Determine the [x, y] coordinate at the center of the cell enclosing the given text.  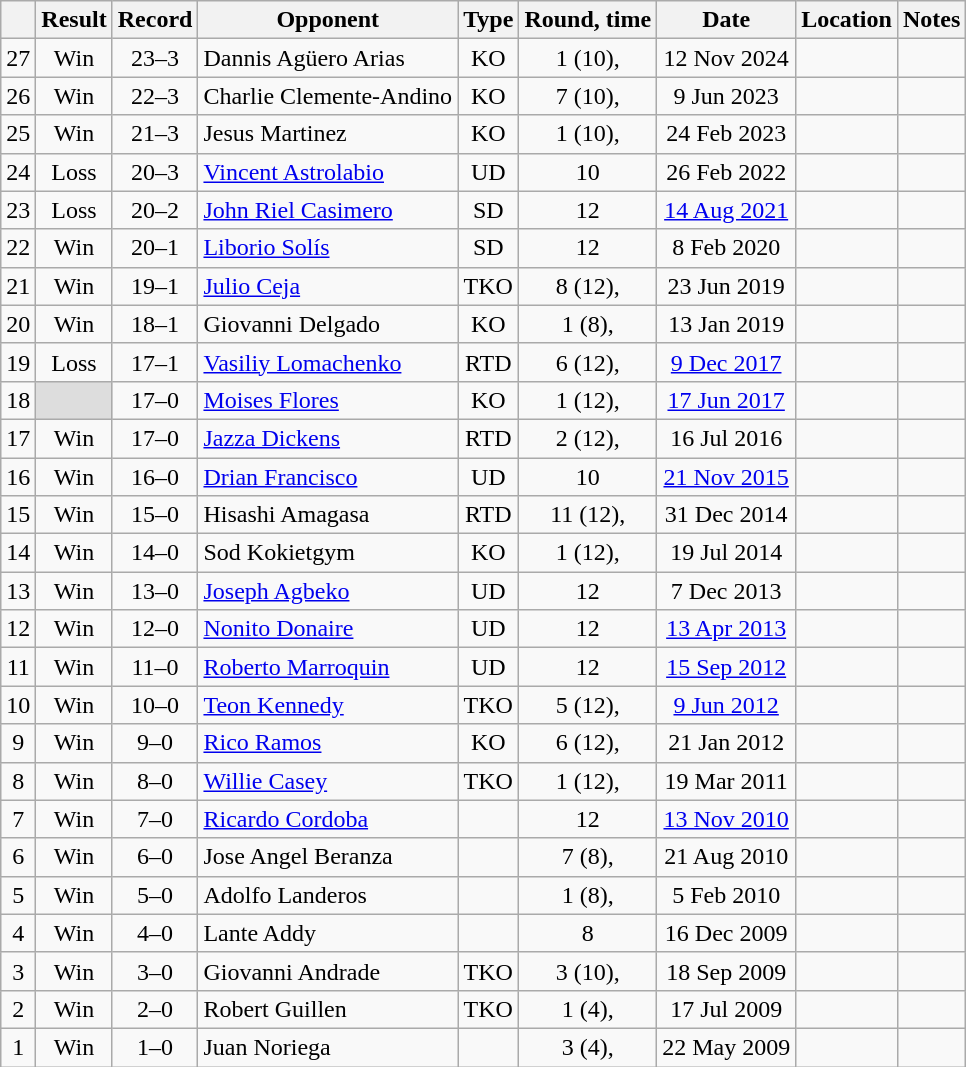
Vasiliy Lomachenko [328, 362]
22 [18, 248]
23–3 [155, 58]
Juan Noriega [328, 1047]
27 [18, 58]
8–0 [155, 781]
Willie Casey [328, 781]
15 [18, 515]
Moises Flores [328, 400]
Joseph Agbeko [328, 591]
5 (12), [588, 705]
6 [18, 857]
9–0 [155, 743]
Adolfo Landeros [328, 895]
Dannis Agüero Arias [328, 58]
Nonito Donaire [328, 629]
1 [18, 1047]
20–2 [155, 210]
Round, time [588, 20]
16–0 [155, 477]
26 [18, 96]
10–0 [155, 705]
8 (12), [588, 286]
18 [18, 400]
22–3 [155, 96]
Giovanni Andrade [328, 971]
7 (10), [588, 96]
9 Jun 2023 [726, 96]
21 Nov 2015 [726, 477]
11–0 [155, 667]
2–0 [155, 1009]
Charlie Clemente-Andino [328, 96]
3 [18, 971]
11 (12), [588, 515]
Opponent [328, 20]
21 Aug 2010 [726, 857]
Notes [931, 20]
Jesus Martinez [328, 134]
12 Nov 2024 [726, 58]
17 Jun 2017 [726, 400]
7 (8), [588, 857]
13 Apr 2013 [726, 629]
19–1 [155, 286]
18 Sep 2009 [726, 971]
2 (12), [588, 438]
17 Jul 2009 [726, 1009]
24 [18, 172]
4–0 [155, 933]
24 Feb 2023 [726, 134]
Hisashi Amagasa [328, 515]
1–0 [155, 1047]
Location [847, 20]
Sod Kokietgym [328, 553]
Drian Francisco [328, 477]
Roberto Marroquin [328, 667]
John Riel Casimero [328, 210]
16 Jul 2016 [726, 438]
19 [18, 362]
13 Jan 2019 [726, 324]
13 Nov 2010 [726, 819]
14 Aug 2021 [726, 210]
13–0 [155, 591]
Vincent Astrolabio [328, 172]
Record [155, 20]
14 [18, 553]
Result [74, 20]
1 (4), [588, 1009]
21–3 [155, 134]
23 Jun 2019 [726, 286]
20–1 [155, 248]
3–0 [155, 971]
3 (10), [588, 971]
26 Feb 2022 [726, 172]
Rico Ramos [328, 743]
9 Jun 2012 [726, 705]
12–0 [155, 629]
18–1 [155, 324]
Jose Angel Beranza [328, 857]
19 Mar 2011 [726, 781]
6–0 [155, 857]
3 (4), [588, 1047]
8 Feb 2020 [726, 248]
17 [18, 438]
21 [18, 286]
15 Sep 2012 [726, 667]
13 [18, 591]
21 Jan 2012 [726, 743]
5 [18, 895]
Teon Kennedy [328, 705]
15–0 [155, 515]
Giovanni Delgado [328, 324]
22 May 2009 [726, 1047]
Jazza Dickens [328, 438]
Lante Addy [328, 933]
16 Dec 2009 [726, 933]
Liborio Solís [328, 248]
9 [18, 743]
Ricardo Cordoba [328, 819]
7 [18, 819]
Date [726, 20]
2 [18, 1009]
25 [18, 134]
5 Feb 2010 [726, 895]
14–0 [155, 553]
11 [18, 667]
20 [18, 324]
31 Dec 2014 [726, 515]
5–0 [155, 895]
20–3 [155, 172]
19 Jul 2014 [726, 553]
4 [18, 933]
7 Dec 2013 [726, 591]
7–0 [155, 819]
16 [18, 477]
23 [18, 210]
17–1 [155, 362]
Type [488, 20]
Robert Guillen [328, 1009]
Julio Ceja [328, 286]
9 Dec 2017 [726, 362]
